Provide the (X, Y) coordinate of the cell's center where the given text is located.  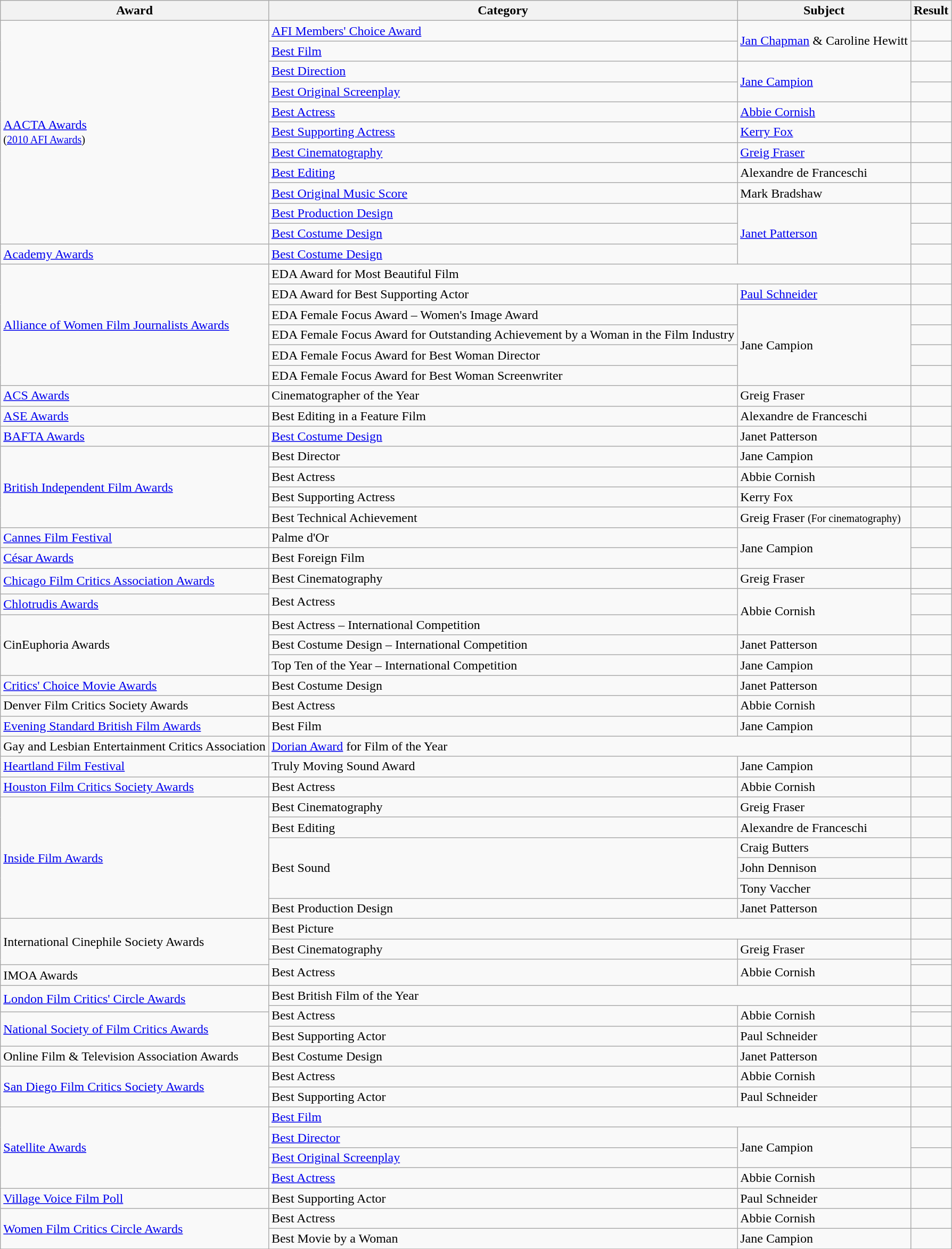
Academy Awards (135, 254)
British Independent Film Awards (135, 487)
EDA Female Focus Award for Best Woman Screenwriter (503, 375)
EDA Award for Most Beautiful Film (589, 274)
Cannes Film Festival (135, 537)
Craig Butters (824, 847)
Best Foreign Film (503, 558)
EDA Female Focus Award for Outstanding Achievement by a Woman in the Film Industry (503, 335)
Dorian Award for Film of the Year (589, 746)
Mark Bradshaw (824, 193)
Best Sound (503, 868)
John Dennison (824, 868)
Village Voice Film Poll (135, 1198)
Best Original Music Score (503, 193)
Jan Chapman & Caroline Hewitt (824, 41)
AACTA Awards(2010 AFI Awards) (135, 132)
EDA Female Focus Award – Women's Image Award (503, 315)
Best Movie by a Woman (503, 1239)
Best Actress – International Competition (503, 625)
Cinematographer of the Year (503, 396)
London Film Critics' Circle Awards (135, 998)
ACS Awards (135, 396)
Gay and Lesbian Entertainment Critics Association (135, 746)
Tony Vaccher (824, 888)
Satellite Awards (135, 1147)
AFI Members' Choice Award (503, 31)
Truly Moving Sound Award (503, 766)
Houston Film Critics Society Awards (135, 787)
Award (135, 11)
Denver Film Critics Society Awards (135, 706)
BAFTA Awards (135, 436)
Chicago Film Critics Association Awards (135, 581)
CinEuphoria Awards (135, 645)
ASE Awards (135, 416)
Online Film & Television Association Awards (135, 1056)
EDA Female Focus Award for Best Woman Director (503, 355)
Best British Film of the Year (589, 995)
Result (931, 11)
Alliance of Women Film Journalists Awards (135, 325)
National Society of Film Critics Awards (135, 1029)
Best Direction (503, 71)
Critics' Choice Movie Awards (135, 685)
Palme d'Or (503, 537)
Category (503, 11)
International Cinephile Society Awards (135, 942)
Top Ten of the Year – International Competition (503, 665)
IMOA Awards (135, 975)
Greig Fraser (For cinematography) (824, 517)
Chlotrudis Awards (135, 605)
San Diego Film Critics Society Awards (135, 1087)
EDA Award for Best Supporting Actor (503, 295)
Best Editing in a Feature Film (503, 416)
Heartland Film Festival (135, 766)
Subject (824, 11)
Inside Film Awards (135, 858)
Best Costume Design – International Competition (503, 645)
Evening Standard British Film Awards (135, 726)
Best Picture (589, 929)
César Awards (135, 558)
Best Technical Achievement (503, 517)
Women Film Critics Circle Awards (135, 1229)
